Output the [x, y] coordinate of the center of the cell containing the given text.  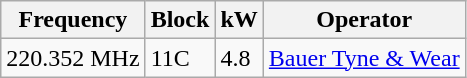
Bauer Tyne & Wear [364, 58]
Operator [364, 20]
Block [180, 20]
11C [180, 58]
4.8 [239, 58]
Frequency [73, 20]
kW [239, 20]
220.352 MHz [73, 58]
